Scan for the cell matching the given text and deliver its (x, y) coordinate at center. 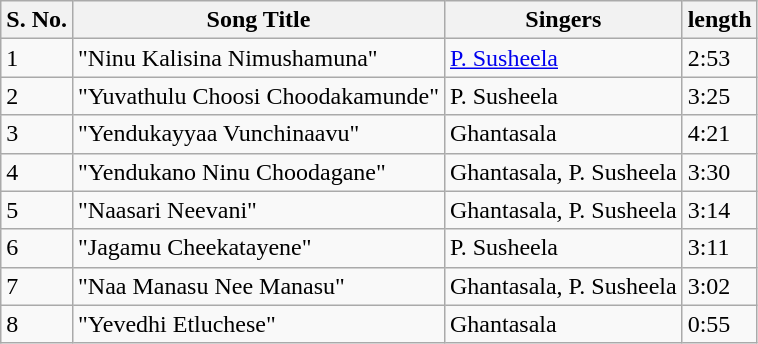
"Yuvathulu Choosi Choodakamunde" (258, 96)
Song Title (258, 20)
S. No. (37, 20)
2 (37, 96)
4 (37, 172)
"Naasari Neevani" (258, 210)
7 (37, 286)
3:25 (720, 96)
"Yevedhi Etluchese" (258, 324)
3:30 (720, 172)
8 (37, 324)
"Yendukayyaa Vunchinaavu" (258, 134)
"Yendukano Ninu Choodagane" (258, 172)
length (720, 20)
3:11 (720, 248)
2:53 (720, 58)
"Ninu Kalisina Nimushamuna" (258, 58)
"Naa Manasu Nee Manasu" (258, 286)
"Jagamu Cheekatayene" (258, 248)
0:55 (720, 324)
3:14 (720, 210)
6 (37, 248)
Singers (563, 20)
5 (37, 210)
1 (37, 58)
4:21 (720, 134)
3:02 (720, 286)
3 (37, 134)
